Return (X, Y) of the center of cell containing provided text 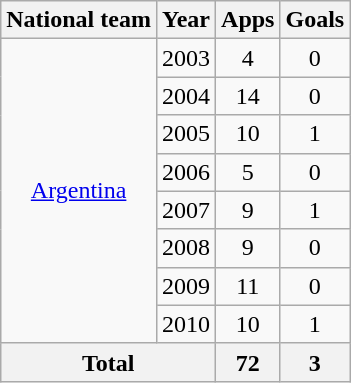
14 (248, 96)
Argentina (79, 191)
2008 (186, 248)
Goals (315, 20)
Year (186, 20)
2007 (186, 210)
2004 (186, 96)
National team (79, 20)
2010 (186, 324)
11 (248, 286)
72 (248, 362)
2003 (186, 58)
Total (108, 362)
2006 (186, 172)
5 (248, 172)
Apps (248, 20)
4 (248, 58)
3 (315, 362)
2005 (186, 134)
2009 (186, 286)
